Detect which cell encompasses the target text, then output its [X, Y] center coordinate. 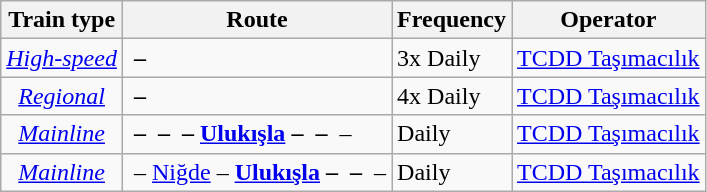
High-speed [62, 58]
3x Daily [452, 58]
Train type [62, 20]
– Niğde – Ulukışla – – – [256, 172]
Regional [62, 96]
Operator [609, 20]
Route [256, 20]
4x Daily [452, 96]
– – – Ulukışla – – – [256, 134]
Frequency [452, 20]
